Identify which cell holds the provided text, then report its [X, Y] central coordinate. 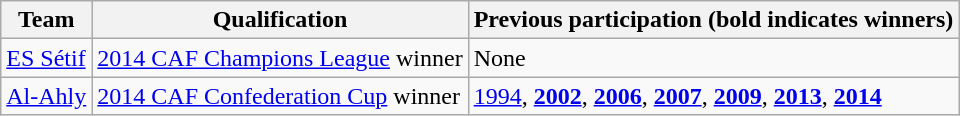
2014 CAF Confederation Cup winner [280, 96]
Team [46, 20]
2014 CAF Champions League winner [280, 58]
Al-Ahly [46, 96]
1994, 2002, 2006, 2007, 2009, 2013, 2014 [714, 96]
ES Sétif [46, 58]
Previous participation (bold indicates winners) [714, 20]
Qualification [280, 20]
None [714, 58]
